Identify which cell holds the provided text, then report its [x, y] central coordinate. 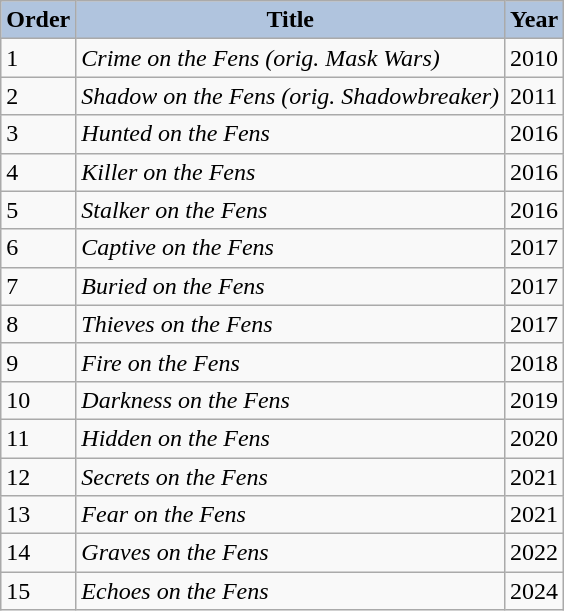
13 [38, 515]
Buried on the Fens [290, 286]
Title [290, 20]
11 [38, 438]
2020 [534, 438]
7 [38, 286]
3 [38, 134]
2024 [534, 591]
Graves on the Fens [290, 553]
6 [38, 248]
Captive on the Fens [290, 248]
Thieves on the Fens [290, 324]
2019 [534, 400]
Order [38, 20]
Hunted on the Fens [290, 134]
Fear on the Fens [290, 515]
2022 [534, 553]
Darkness on the Fens [290, 400]
2018 [534, 362]
9 [38, 362]
Secrets on the Fens [290, 477]
2010 [534, 58]
12 [38, 477]
15 [38, 591]
5 [38, 210]
10 [38, 400]
Stalker on the Fens [290, 210]
1 [38, 58]
Echoes on the Fens [290, 591]
4 [38, 172]
Killer on the Fens [290, 172]
2 [38, 96]
Crime on the Fens (orig. Mask Wars) [290, 58]
Shadow on the Fens (orig. Shadowbreaker) [290, 96]
8 [38, 324]
Year [534, 20]
2011 [534, 96]
Fire on the Fens [290, 362]
Hidden on the Fens [290, 438]
14 [38, 553]
